For the text-containing cell, return its midpoint in [X, Y] coordinate format. 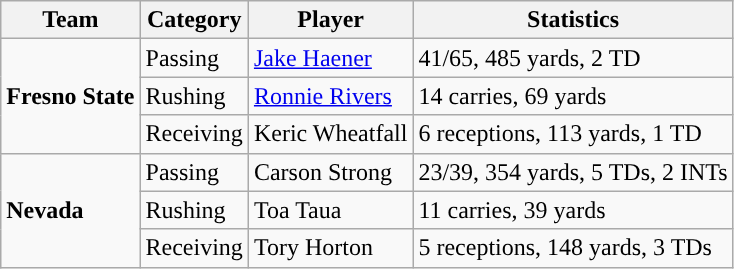
Ronnie Rivers [330, 96]
Toa Taua [330, 210]
Fresno State [70, 96]
Team [70, 20]
41/65, 485 yards, 2 TD [573, 58]
Statistics [573, 20]
Carson Strong [330, 172]
Tory Horton [330, 248]
Keric Wheatfall [330, 134]
5 receptions, 148 yards, 3 TDs [573, 248]
Jake Haener [330, 58]
11 carries, 39 yards [573, 210]
14 carries, 69 yards [573, 96]
Nevada [70, 210]
6 receptions, 113 yards, 1 TD [573, 134]
Category [194, 20]
Player [330, 20]
23/39, 354 yards, 5 TDs, 2 INTs [573, 172]
